Return the [x, y] coordinate for the center point of the cell that contains the specified text.  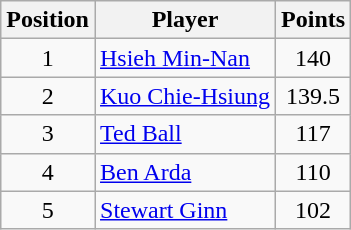
Position [48, 20]
Points [314, 20]
4 [48, 172]
102 [314, 210]
Ben Arda [184, 172]
3 [48, 134]
Hsieh Min-Nan [184, 58]
Stewart Ginn [184, 210]
140 [314, 58]
2 [48, 96]
139.5 [314, 96]
110 [314, 172]
Player [184, 20]
Ted Ball [184, 134]
5 [48, 210]
117 [314, 134]
1 [48, 58]
Kuo Chie-Hsiung [184, 96]
